Scan for the cell matching the given text and deliver its [X, Y] coordinate at center. 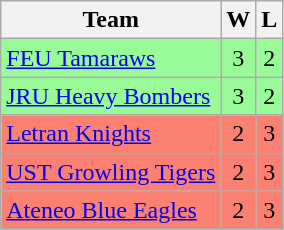
JRU Heavy Bombers [111, 96]
FEU Tamaraws [111, 58]
UST Growling Tigers [111, 172]
W [238, 20]
Ateneo Blue Eagles [111, 210]
Team [111, 20]
Letran Knights [111, 134]
L [270, 20]
